Pinpoint the cell where the given text exists, returning its [X, Y] midpoint coordinate. 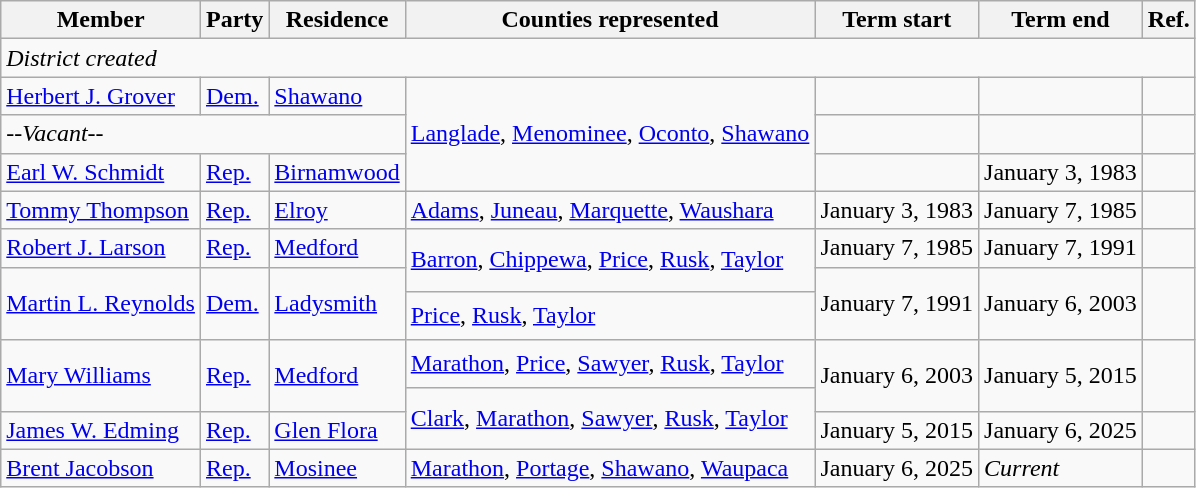
Term end [1061, 20]
James W. Edming [101, 430]
Brent Jacobson [101, 468]
Elroy [337, 210]
Birnamwood [337, 172]
Mosinee [337, 468]
Price, Rusk, Taylor [610, 315]
Clark, Marathon, Sawyer, Rusk, Taylor [610, 418]
Martin L. Reynolds [101, 303]
Party [234, 20]
Glen Flora [337, 430]
--Vacant-- [203, 134]
Residence [337, 20]
Marathon, Price, Sawyer, Rusk, Taylor [610, 363]
Term start [897, 20]
Tommy Thompson [101, 210]
Barron, Chippewa, Price, Rusk, Taylor [610, 260]
Mary Williams [101, 375]
Current [1061, 468]
Ref. [1168, 20]
Langlade, Menominee, Oconto, Shawano [610, 134]
Marathon, Portage, Shawano, Waupaca [610, 468]
Counties represented [610, 20]
Herbert J. Grover [101, 96]
Earl W. Schmidt [101, 172]
Member [101, 20]
Robert J. Larson [101, 248]
Shawano [337, 96]
Ladysmith [337, 303]
District created [598, 58]
Adams, Juneau, Marquette, Waushara [610, 210]
